Pinpoint the cell where the given text exists, returning its (x, y) midpoint coordinate. 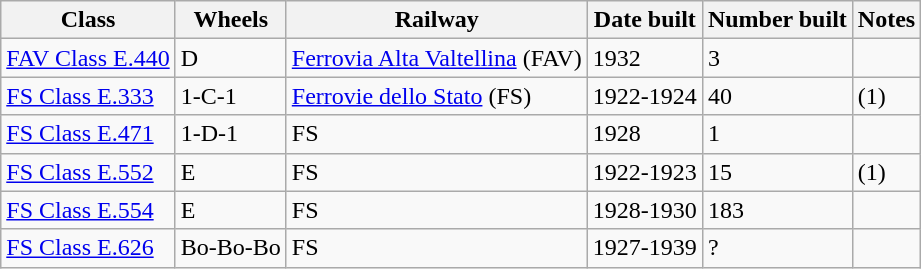
1 (777, 134)
1-D-1 (230, 134)
D (230, 58)
183 (777, 210)
FS Class E.471 (88, 134)
1927-1939 (644, 248)
? (777, 248)
Notes (886, 20)
1-C-1 (230, 96)
40 (777, 96)
Wheels (230, 20)
Bo-Bo-Bo (230, 248)
FS Class E.333 (88, 96)
1922-1923 (644, 172)
Date built (644, 20)
FAV Class E.440 (88, 58)
1932 (644, 58)
1928 (644, 134)
Class (88, 20)
Ferrovia Alta Valtellina (FAV) (436, 58)
Railway (436, 20)
Number built (777, 20)
FS Class E.554 (88, 210)
1928-1930 (644, 210)
FS Class E.552 (88, 172)
1922-1924 (644, 96)
15 (777, 172)
Ferrovie dello Stato (FS) (436, 96)
3 (777, 58)
FS Class E.626 (88, 248)
